Output the [x, y] coordinate of the center of the cell containing the given text.  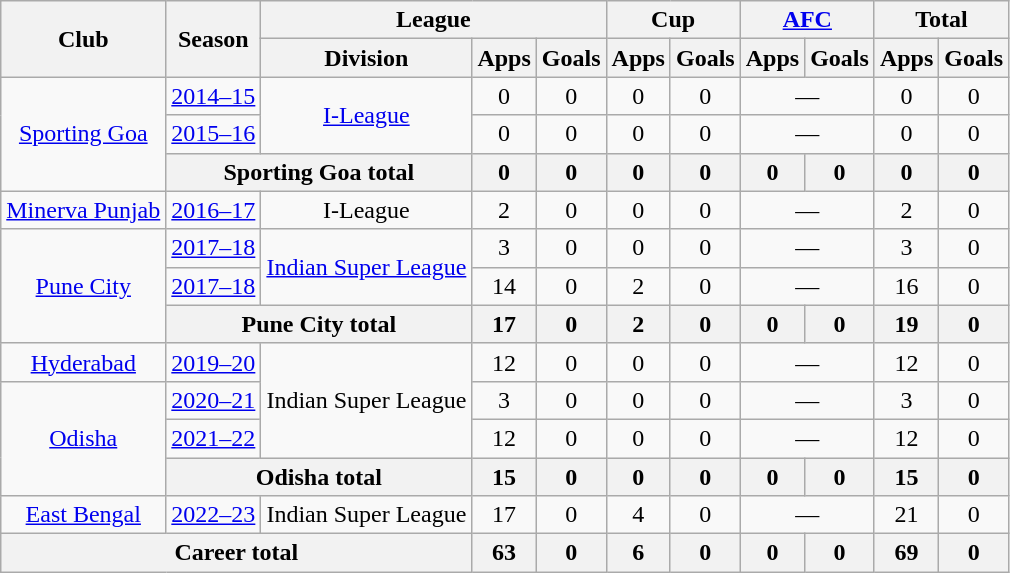
2021–22 [214, 438]
6 [638, 553]
21 [906, 515]
2016–17 [214, 210]
14 [504, 286]
Sporting Goa total [319, 172]
Odisha [84, 438]
Pune City total [319, 324]
Career total [236, 553]
16 [906, 286]
2019–20 [214, 362]
AFC [807, 20]
Odisha total [319, 477]
Division [366, 58]
2014–15 [214, 96]
Season [214, 39]
2020–21 [214, 400]
Total [941, 20]
4 [638, 515]
2022–23 [214, 515]
19 [906, 324]
2015–16 [214, 134]
League [434, 20]
Minerva Punjab [84, 210]
69 [906, 553]
Hyderabad [84, 362]
Sporting Goa [84, 134]
East Bengal [84, 515]
Club [84, 39]
Pune City [84, 286]
Cup [673, 20]
63 [504, 553]
